Return the (x, y) coordinate for the center point of the cell that contains the specified text.  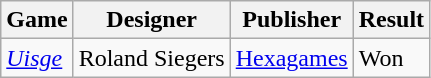
Game (37, 20)
Uisge (37, 58)
Designer (152, 20)
Publisher (292, 20)
Result (391, 20)
Roland Siegers (152, 58)
Won (391, 58)
Hexagames (292, 58)
